Locate the cell with the specified text and output its (x, y) center coordinate. 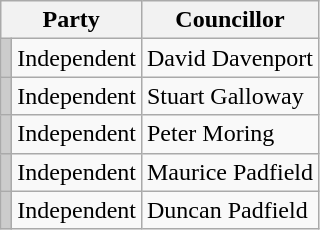
Peter Moring (230, 134)
Councillor (230, 20)
Duncan Padfield (230, 210)
David Davenport (230, 58)
Party (72, 20)
Maurice Padfield (230, 172)
Stuart Galloway (230, 96)
